Identify which cell holds the provided text, then report its (x, y) central coordinate. 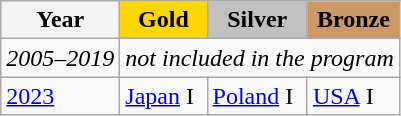
Silver (257, 20)
Bronze (353, 20)
Poland I (257, 96)
not included in the program (260, 58)
2023 (60, 96)
Japan I (164, 96)
Gold (164, 20)
USA I (353, 96)
Year (60, 20)
2005–2019 (60, 58)
